Output the (X, Y) coordinate of the center of the cell containing the given text.  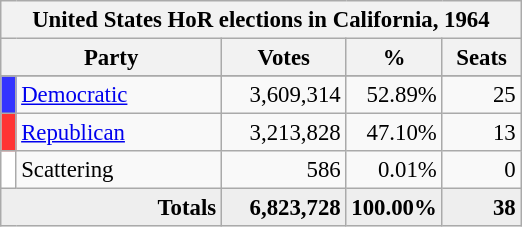
Scattering (119, 170)
13 (482, 133)
3,213,828 (284, 133)
Totals (112, 208)
% (394, 58)
0 (482, 170)
52.89% (394, 95)
3,609,314 (284, 95)
Republican (119, 133)
47.10% (394, 133)
Votes (284, 58)
United States HoR elections in California, 1964 (261, 20)
Democratic (119, 95)
Party (112, 58)
Seats (482, 58)
25 (482, 95)
38 (482, 208)
100.00% (394, 208)
586 (284, 170)
6,823,728 (284, 208)
0.01% (394, 170)
